Return the (x, y) coordinate for the center point of the cell that contains the specified text.  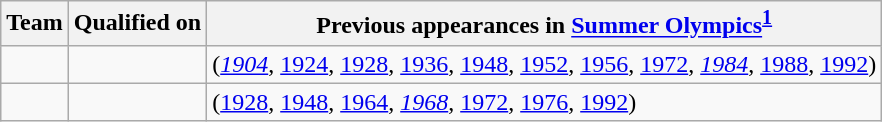
Previous appearances in Summer Olympics1 (544, 24)
(1928, 1948, 1964, 1968, 1972, 1976, 1992) (544, 102)
Qualified on (137, 24)
Team (35, 24)
(1904, 1924, 1928, 1936, 1948, 1952, 1956, 1972, 1984, 1988, 1992) (544, 64)
